Provide the [X, Y] coordinate of the cell's center where the given text is located.  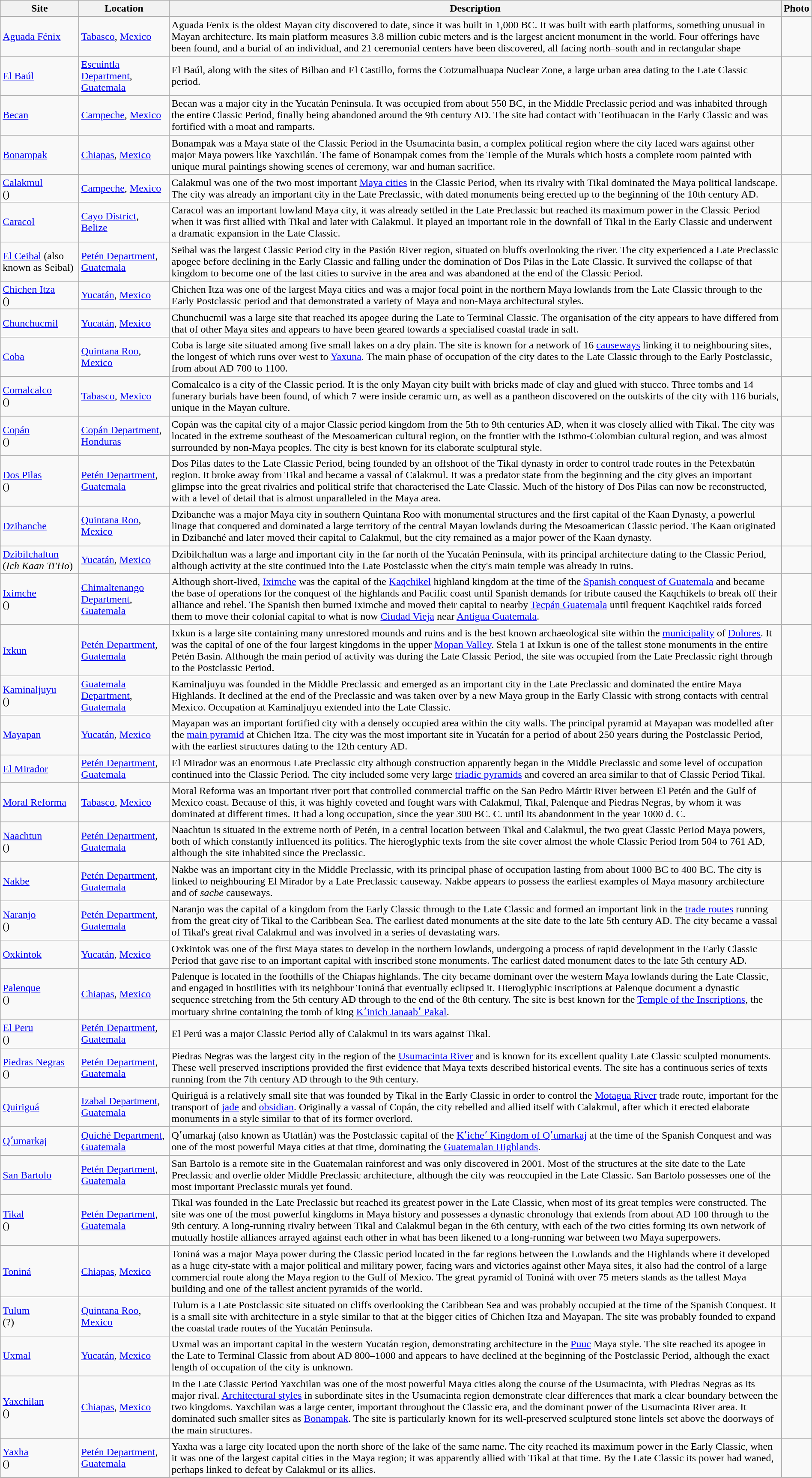
Kaminaljuyu() [39, 696]
Chunchucmil [39, 323]
Location [124, 9]
Naachtun() [39, 842]
El Baúl, along with the sites of Bilbao and El Castillo, forms the Cotzumalhuapa Nuclear Zone, a large urban area dating to the Late Classic period. [475, 76]
Dos Pilas() [39, 481]
Chichen Itza() [39, 295]
El Mirador [39, 769]
Chimaltenango Department, Guatemala [124, 599]
Mayapan [39, 735]
Toniná [39, 1271]
Dzibilchaltun(Ich Kaan Ti'Ho) [39, 560]
Tulum(?) [39, 1316]
Site [39, 9]
Aguada Fénix [39, 36]
Photo [797, 9]
Copán Department, Honduras [124, 435]
Description [475, 9]
El Baúl [39, 76]
El Ceibal (also known as Seibal) [39, 261]
San Bartolo [39, 1175]
Quiriguá [39, 1107]
Quiché Department, Guatemala [124, 1141]
El Peru() [39, 1034]
Palenque() [39, 994]
Yaxchilan() [39, 1407]
Guatemala Department, Guatemala [124, 696]
Piedras Negras() [39, 1067]
Iximche() [39, 599]
Copán() [39, 435]
Tikal() [39, 1220]
Cayo District, Belize [124, 222]
Nakbe [39, 881]
Moral Reforma [39, 802]
Naranjo() [39, 920]
Coba [39, 357]
Ixkun [39, 651]
Yaxha() [39, 1458]
Escuintla Department, Guatemala [124, 76]
Izabal Department, Guatemala [124, 1107]
Caracol [39, 222]
Bonampak [39, 155]
Becan [39, 115]
El Perú was a major Classic Period ally of Calakmul in its wars against Tikal. [475, 1034]
Dzibanche [39, 526]
Oxkintok [39, 954]
Comalcalco() [39, 396]
Uxmal [39, 1356]
Qʼumarkaj [39, 1141]
Calakmul() [39, 189]
